Search for the cell housing the specified text and yield its (X, Y) center coordinate. 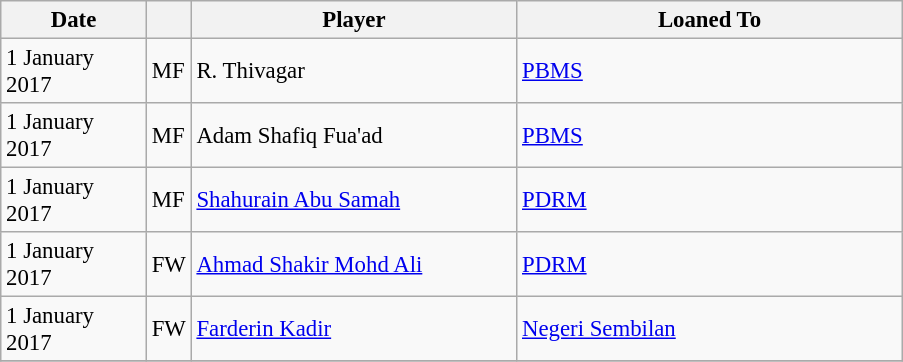
Shahurain Abu Samah (354, 200)
Loaned To (710, 20)
R. Thivagar (354, 72)
Farderin Kadir (354, 330)
Date (74, 20)
Adam Shafiq Fua'ad (354, 136)
Ahmad Shakir Mohd Ali (354, 264)
Negeri Sembilan (710, 330)
Player (354, 20)
